Output the (X, Y) coordinate of the center of the cell containing the given text.  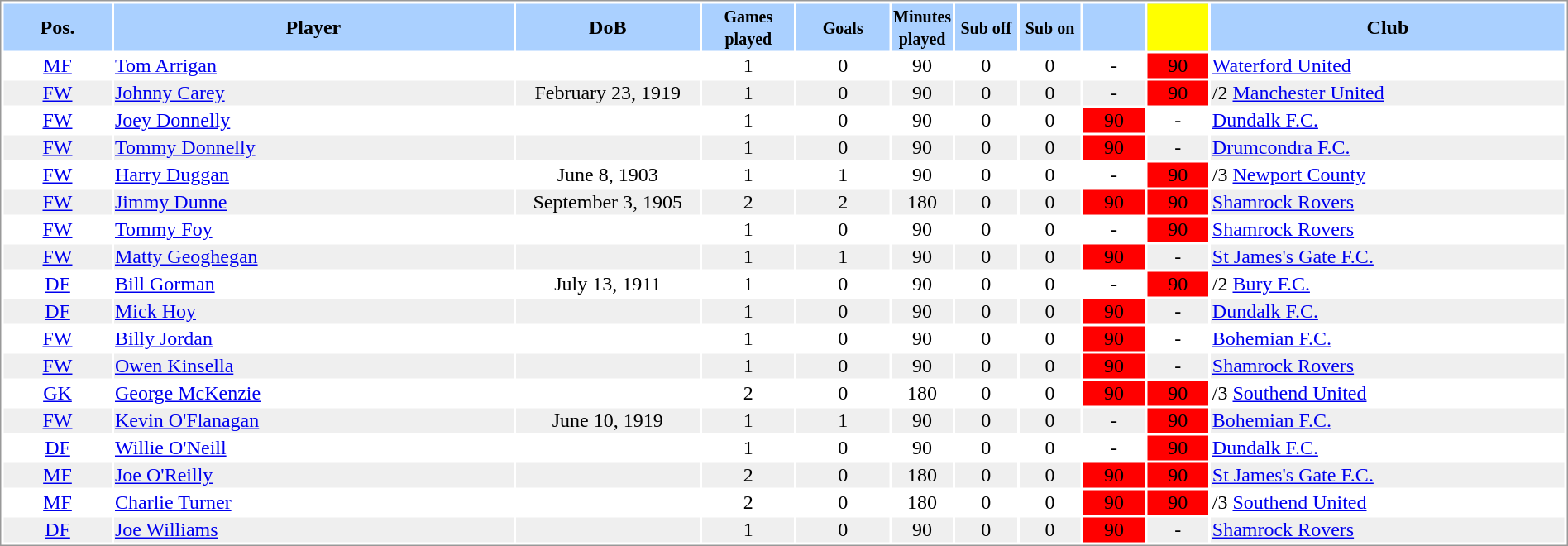
Tommy Donnelly (313, 148)
Bill Gorman (313, 284)
Goals (844, 26)
February 23, 1919 (607, 93)
Drumcondra F.C. (1388, 148)
Minutesplayed (922, 26)
Player (313, 26)
Billy Jordan (313, 338)
Tommy Foy (313, 229)
Pos. (57, 26)
Joe Williams (313, 530)
/3 Newport County (1388, 175)
George McKenzie (313, 393)
Waterford United (1388, 65)
Gamesplayed (748, 26)
/2 Bury F.C. (1388, 284)
Joe O'Reilly (313, 476)
Harry Duggan (313, 175)
Sub on (1049, 26)
Matty Geoghegan (313, 257)
Sub off (986, 26)
GK (57, 393)
Tom Arrigan (313, 65)
September 3, 1905 (607, 203)
DoB (607, 26)
Kevin O'Flanagan (313, 421)
July 13, 1911 (607, 284)
Jimmy Dunne (313, 203)
Johnny Carey (313, 93)
Mick Hoy (313, 312)
/2 Manchester United (1388, 93)
Owen Kinsella (313, 366)
Club (1388, 26)
Willie O'Neill (313, 448)
Joey Donnelly (313, 120)
Charlie Turner (313, 502)
June 10, 1919 (607, 421)
June 8, 1903 (607, 175)
